Identify which cell holds the provided text, then report its (X, Y) central coordinate. 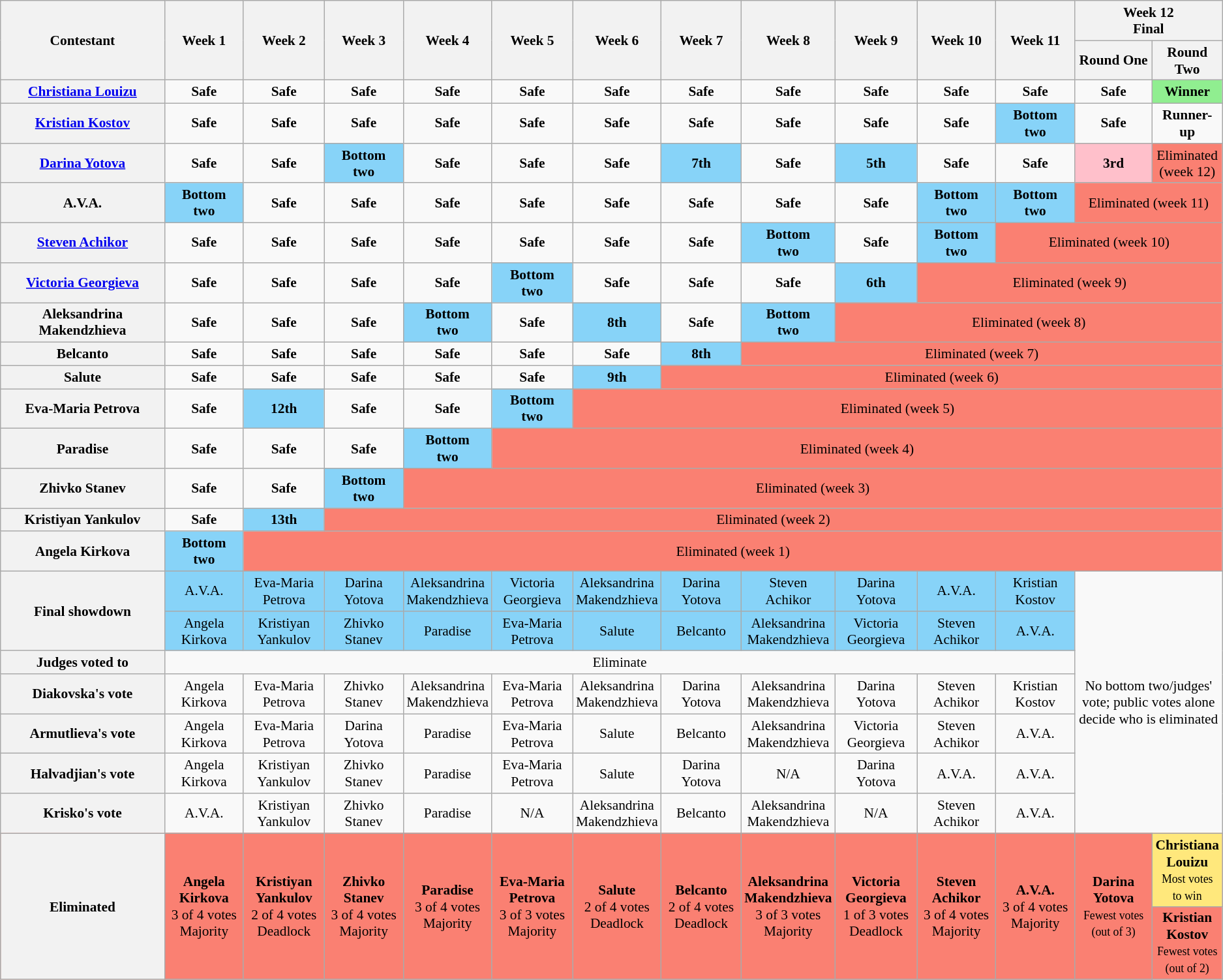
Week 9 (875, 40)
Eliminated (week 1) (732, 551)
Eliminated (week 3) (813, 488)
Armutlieva's vote (82, 733)
Eliminated (week 6) (942, 377)
Kristiyan Yankulov2 of 4 votesDeadlock (284, 906)
Round Two (1187, 60)
Week 10 (956, 40)
Steven Achikor3 of 4 votesMajority (956, 906)
Eliminated (week 4) (857, 449)
Eliminated (week 8) (1029, 322)
12th (284, 408)
Diakovska's vote (82, 694)
Week 7 (702, 40)
Christiana LouizuMost votesto win (1187, 870)
Halvadjian's vote (82, 774)
Angela Kirkova3 of 4 votesMajority (204, 906)
Eliminated (82, 906)
5th (875, 163)
Week 5 (532, 40)
Christiana Louizu (82, 92)
Darina YotovaFewest votes(out of 3) (1114, 906)
Eliminated (week 9) (1070, 283)
9th (617, 377)
Paradise3 of 4 votesMajority (447, 906)
Week 6 (617, 40)
Aleksandrina Makendzhieva3 of 3 votesMajority (788, 906)
Eliminated (week 7) (982, 354)
Week 2 (284, 40)
Eliminate (620, 663)
Eva-Maria Petrova3 of 3 votesMajority (532, 906)
Salute2 of 4 votesDeadlock (617, 906)
Final showdown (82, 611)
Judges voted to (82, 663)
No bottom two/judges' vote; public votes alone decide who is eliminated (1149, 702)
Week 11 (1036, 40)
Kristian KostovFewest votes(out of 2) (1187, 943)
Eliminated(week 12) (1187, 163)
Krisko's vote (82, 813)
13th (284, 520)
Week 8 (788, 40)
Victoria Georgieva1 of 3 votesDeadlock (875, 906)
A.V.A.3 of 4 votesMajority (1036, 906)
Eliminated (week 10) (1109, 243)
Week 4 (447, 40)
Zhivko Stanev3 of 4 votesMajority (364, 906)
Week 12Final (1149, 21)
Week 3 (364, 40)
Runner-up (1187, 124)
6th (875, 283)
Week 1 (204, 40)
StevenAchikor (788, 591)
Eliminated (week 11) (1149, 204)
7th (702, 163)
Eliminated (week 5) (898, 408)
Winner (1187, 92)
Eliminated (week 2) (774, 520)
3rd (1114, 163)
Round One (1114, 60)
Belcanto2 of 4 votesDeadlock (702, 906)
Contestant (82, 40)
